Locate the cell with the specified text and output its [X, Y] center coordinate. 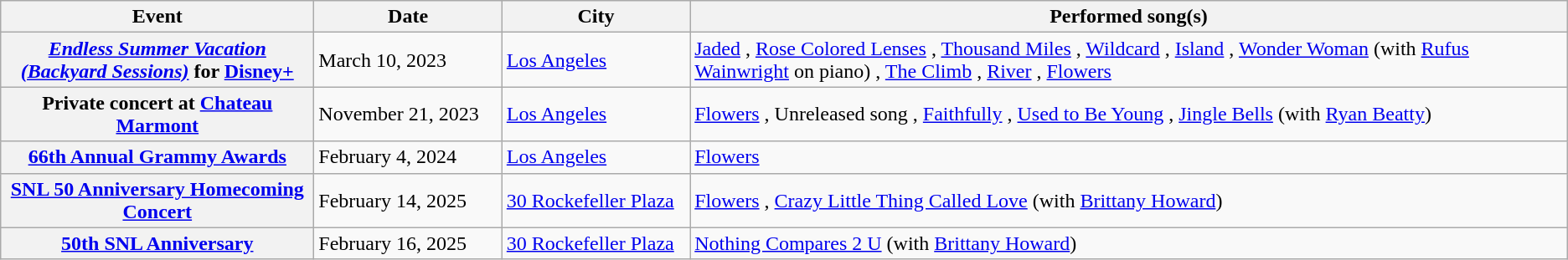
SNL 50 Anniversary Homecoming Concert [157, 201]
50th SNL Anniversary [157, 243]
Flowers , Unreleased song , Faithfully , Used to Be Young , Jingle Bells (with Ryan Beatty) [1129, 114]
February 4, 2024 [408, 157]
66th Annual Grammy Awards [157, 157]
Nothing Compares 2 U (with Brittany Howard) [1129, 243]
February 14, 2025 [408, 201]
Jaded , Rose Colored Lenses , Thousand Miles , Wildcard , Island , Wonder Woman (with Rufus Wainwright on piano) , The Climb , River , Flowers [1129, 60]
Date [408, 17]
February 16, 2025 [408, 243]
March 10, 2023 [408, 60]
Event [157, 17]
Performed song(s) [1129, 17]
City [596, 17]
Endless Summer Vacation (Backyard Sessions) for Disney+ [157, 60]
Flowers [1129, 157]
November 21, 2023 [408, 114]
Private concert at Chateau Marmont [157, 114]
Flowers , Crazy Little Thing Called Love (with Brittany Howard) [1129, 201]
